Output the [x, y] coordinate of the center of the cell containing the given text.  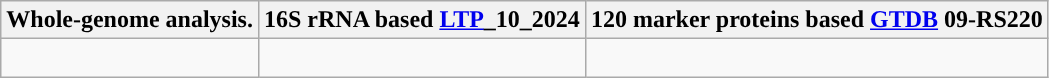
16S rRNA based LTP_10_2024 [422, 20]
120 marker proteins based GTDB 09-RS220 [816, 20]
Whole-genome analysis. [130, 20]
